Find where the given text appears and provide that cell's center as (x, y) coordinate. 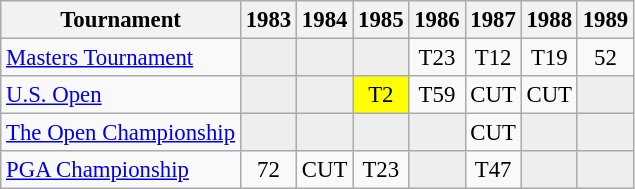
72 (268, 170)
Masters Tournament (121, 58)
PGA Championship (121, 170)
The Open Championship (121, 133)
Tournament (121, 20)
T2 (381, 95)
T59 (437, 95)
1989 (605, 20)
1985 (381, 20)
52 (605, 58)
1983 (268, 20)
1987 (493, 20)
U.S. Open (121, 95)
T47 (493, 170)
1986 (437, 20)
1988 (549, 20)
T12 (493, 58)
T19 (549, 58)
1984 (325, 20)
